Capture the cell that displays the provided text and extract its [x, y] central coordinate. 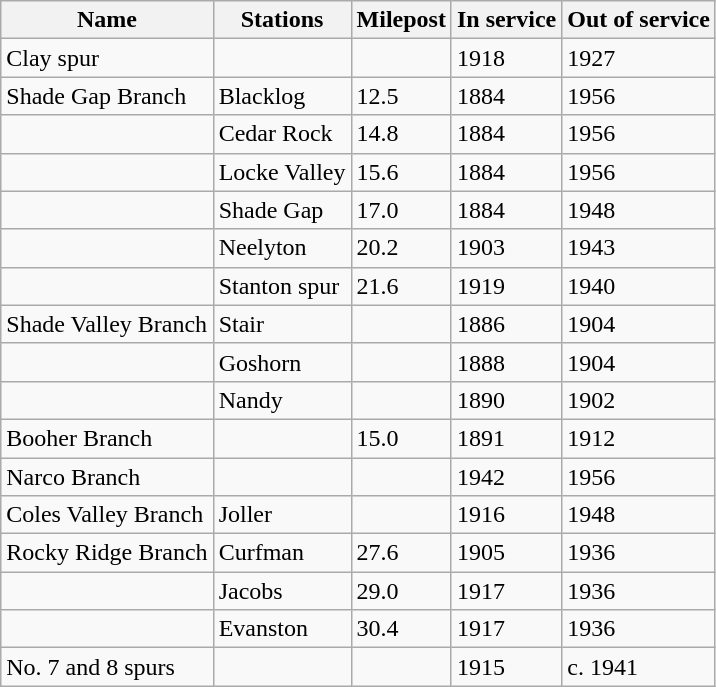
Curfman [282, 553]
Shade Gap Branch [107, 96]
1943 [639, 248]
1888 [506, 362]
Cedar Rock [282, 134]
17.0 [401, 210]
Coles Valley Branch [107, 515]
Goshorn [282, 362]
1886 [506, 324]
14.8 [401, 134]
Evanston [282, 629]
Clay spur [107, 58]
Name [107, 20]
21.6 [401, 286]
1903 [506, 248]
Shade Valley Branch [107, 324]
27.6 [401, 553]
15.6 [401, 172]
1891 [506, 438]
1912 [639, 438]
Jacobs [282, 591]
1905 [506, 553]
c. 1941 [639, 667]
1919 [506, 286]
Locke Valley [282, 172]
Nandy [282, 400]
1918 [506, 58]
In service [506, 20]
1915 [506, 667]
30.4 [401, 629]
Stations [282, 20]
No. 7 and 8 spurs [107, 667]
Neelyton [282, 248]
Stair [282, 324]
Stanton spur [282, 286]
1890 [506, 400]
Rocky Ridge Branch [107, 553]
1927 [639, 58]
Out of service [639, 20]
Booher Branch [107, 438]
1902 [639, 400]
29.0 [401, 591]
Shade Gap [282, 210]
Blacklog [282, 96]
1942 [506, 477]
Milepost [401, 20]
20.2 [401, 248]
1940 [639, 286]
Joller [282, 515]
Narco Branch [107, 477]
12.5 [401, 96]
15.0 [401, 438]
1916 [506, 515]
